Find where the given text appears and provide that cell's center as [X, Y] coordinate. 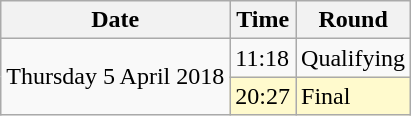
Date [116, 20]
20:27 [263, 96]
Time [263, 20]
Qualifying [354, 58]
Round [354, 20]
Final [354, 96]
Thursday 5 April 2018 [116, 77]
11:18 [263, 58]
